Locate the cell with the specified text and output its (X, Y) center coordinate. 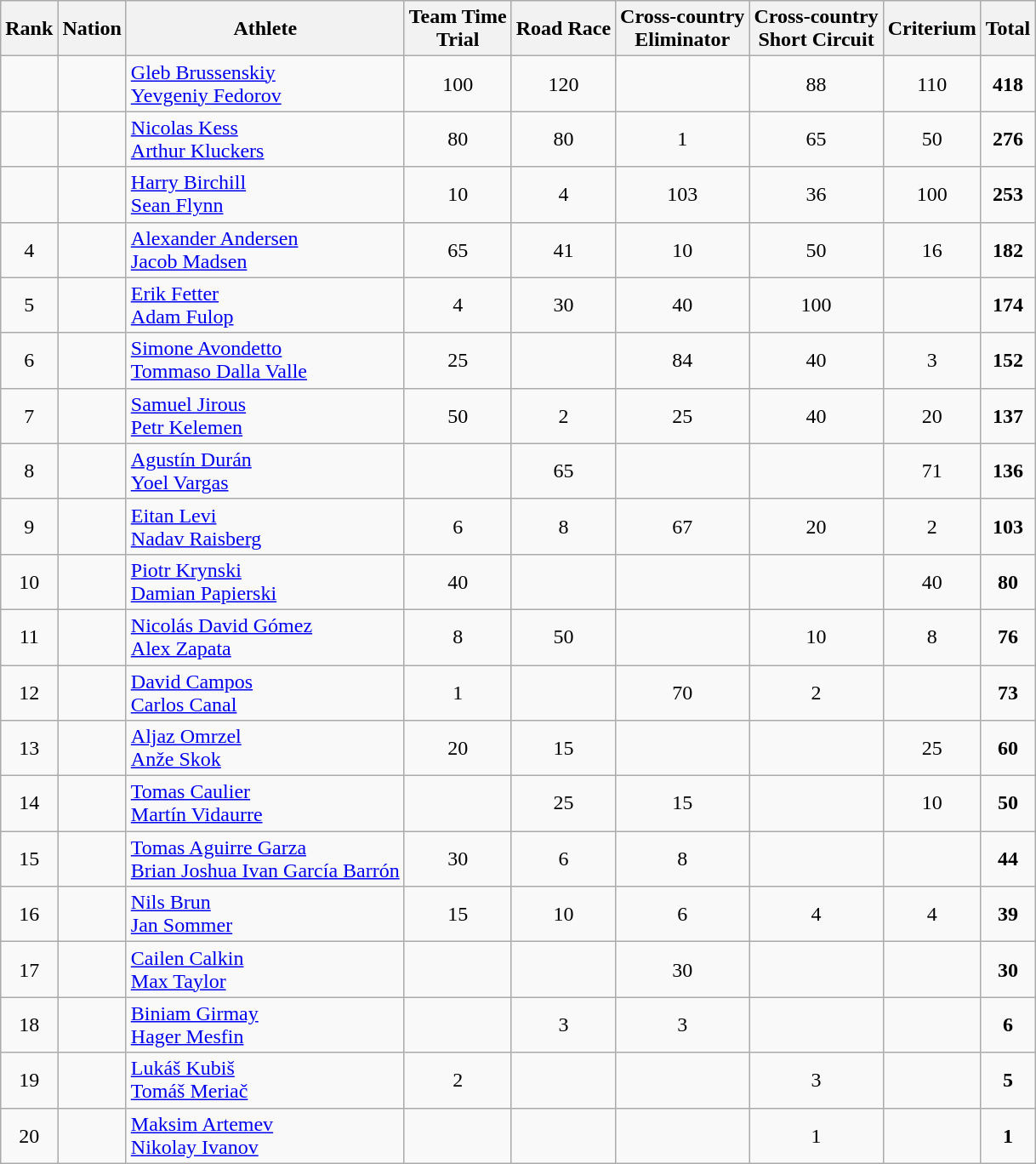
137 (1008, 415)
73 (1008, 693)
Erik FetterAdam Fulop (265, 305)
276 (1008, 140)
Cailen CalkinMax Taylor (265, 970)
84 (682, 361)
70 (682, 693)
253 (1008, 194)
14 (29, 803)
76 (1008, 636)
152 (1008, 361)
120 (563, 83)
Gleb BrussenskiyYevgeniy Fedorov (265, 83)
Biniam GirmayHager Mesfin (265, 1024)
36 (817, 194)
19 (29, 1081)
Road Race (563, 29)
136 (1008, 471)
88 (817, 83)
182 (1008, 250)
60 (1008, 749)
Eitan LeviNadav Raisberg (265, 526)
Alexander AndersenJacob Madsen (265, 250)
Nicolás David GómezAlex Zapata (265, 636)
Samuel JirousPetr Kelemen (265, 415)
13 (29, 749)
Agustín DuránYoel Vargas (265, 471)
Lukáš Kubiš Tomáš Meriač (265, 1081)
David CamposCarlos Canal (265, 693)
7 (29, 415)
110 (932, 83)
Nation (92, 29)
67 (682, 526)
Tomas CaulierMartín Vidaurre (265, 803)
11 (29, 636)
Maksim Artemev Nikolay Ivanov (265, 1135)
174 (1008, 305)
Nicolas KessArthur Kluckers (265, 140)
Tomas Aguirre GarzaBrian Joshua Ivan García Barrón (265, 859)
17 (29, 970)
71 (932, 471)
Criterium (932, 29)
Athlete (265, 29)
Harry BirchillSean Flynn (265, 194)
Cross-countryShort Circuit (817, 29)
Rank (29, 29)
18 (29, 1024)
41 (563, 250)
Nils BrunJan Sommer (265, 914)
44 (1008, 859)
12 (29, 693)
Total (1008, 29)
9 (29, 526)
418 (1008, 83)
39 (1008, 914)
Cross-countryEliminator (682, 29)
Piotr KrynskiDamian Papierski (265, 582)
Team Time Trial (458, 29)
Simone AvondettoTommaso Dalla Valle (265, 361)
Aljaz OmrzelAnže Skok (265, 749)
